Provide the (X, Y) coordinate of the cell's center where the given text is located.  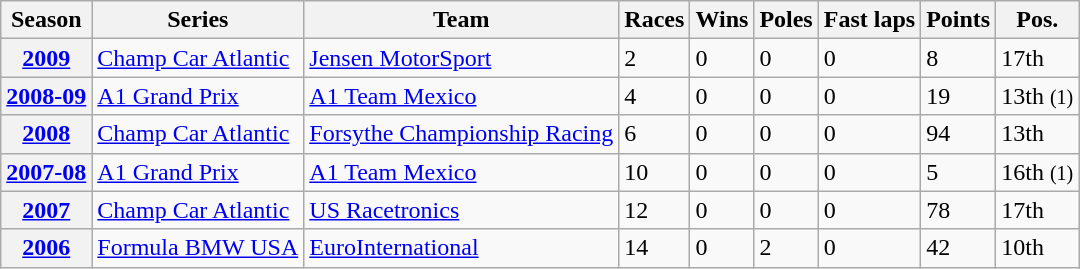
2009 (46, 58)
2008-09 (46, 96)
EuroInternational (462, 248)
14 (654, 248)
19 (958, 96)
2007-08 (46, 172)
10th (1038, 248)
Series (198, 20)
2007 (46, 210)
13th (1038, 134)
Wins (722, 20)
4 (654, 96)
Races (654, 20)
Poles (786, 20)
16th (1) (1038, 172)
13th (1) (1038, 96)
Jensen MotorSport (462, 58)
78 (958, 210)
Formula BMW USA (198, 248)
94 (958, 134)
Pos. (1038, 20)
2008 (46, 134)
Forsythe Championship Racing (462, 134)
12 (654, 210)
Season (46, 20)
Team (462, 20)
Points (958, 20)
Fast laps (869, 20)
US Racetronics (462, 210)
42 (958, 248)
8 (958, 58)
6 (654, 134)
10 (654, 172)
5 (958, 172)
2006 (46, 248)
